Locate the cell with the specified text and output its (x, y) center coordinate. 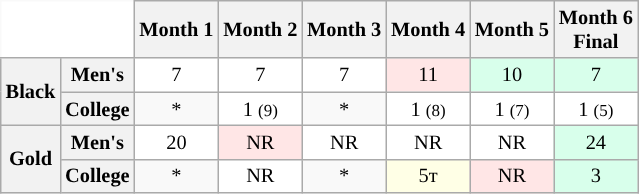
1 (9) (260, 109)
1 (7) (512, 109)
20 (176, 142)
Black (31, 92)
3 (596, 176)
1 (5) (596, 109)
Month 6Final (596, 29)
Month 5 (512, 29)
1 (8) (428, 109)
Month 4 (428, 29)
Month 3 (344, 29)
Gold (31, 158)
24 (596, 142)
Month 2 (260, 29)
5т (428, 176)
11 (428, 75)
10 (512, 75)
Month 1 (176, 29)
